Capture the cell that displays the provided text and extract its [X, Y] central coordinate. 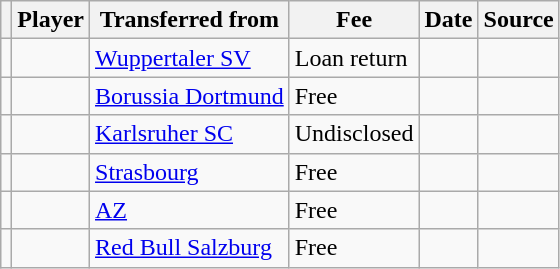
Loan return [354, 58]
Red Bull Salzburg [190, 248]
Karlsruher SC [190, 134]
Undisclosed [354, 134]
Transferred from [190, 20]
Player [51, 20]
AZ [190, 210]
Fee [354, 20]
Borussia Dortmund [190, 96]
Source [518, 20]
Wuppertaler SV [190, 58]
Strasbourg [190, 172]
Date [448, 20]
